Pinpoint the cell where the given text exists, returning its (X, Y) midpoint coordinate. 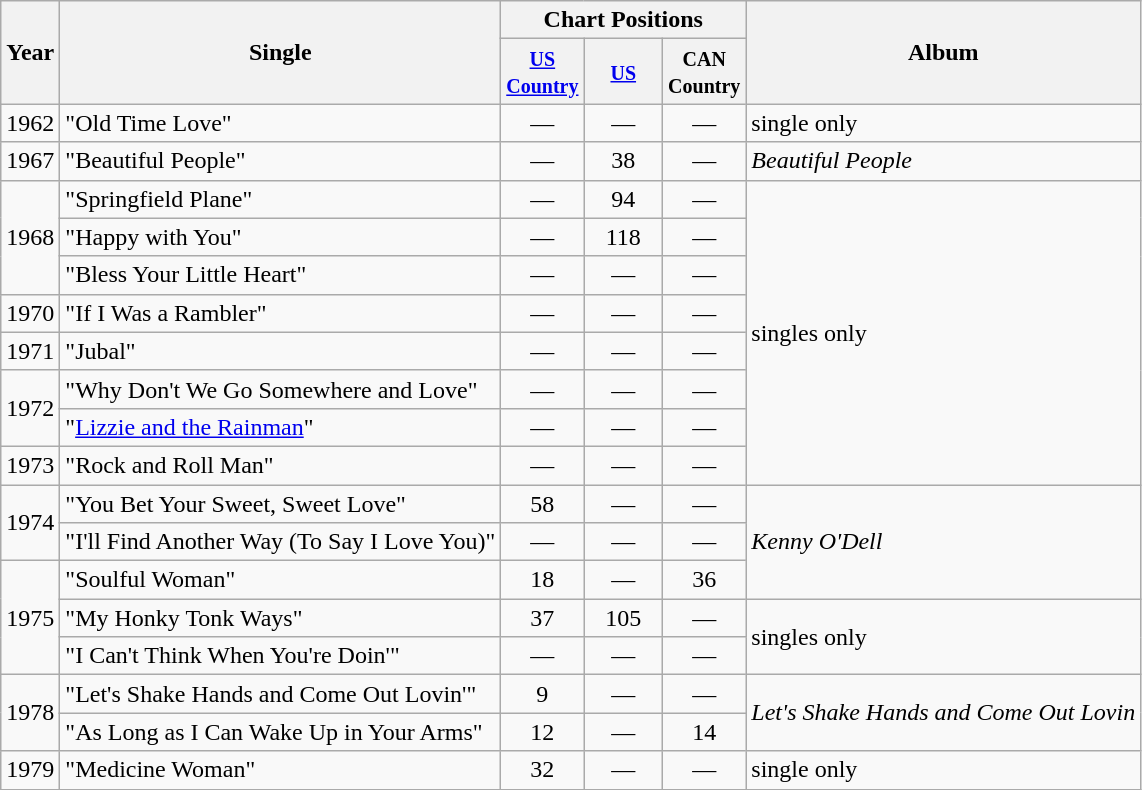
"My Honky Tonk Ways" (280, 618)
38 (624, 161)
12 (542, 732)
"Let's Shake Hands and Come Out Lovin'" (280, 694)
Chart Positions (624, 20)
"As Long as I Can Wake Up in Your Arms" (280, 732)
14 (704, 732)
9 (542, 694)
"Springfield Plane" (280, 199)
Beautiful People (944, 161)
"Jubal" (280, 351)
Kenny O'Dell (944, 541)
1970 (30, 313)
Year (30, 52)
US Country (542, 72)
1962 (30, 123)
1971 (30, 351)
Let's Shake Hands and Come Out Lovin (944, 713)
94 (624, 199)
"Soulful Woman" (280, 580)
1972 (30, 408)
37 (542, 618)
118 (624, 237)
"Beautiful People" (280, 161)
1978 (30, 713)
1974 (30, 522)
58 (542, 503)
Single (280, 52)
1973 (30, 465)
CAN Country (704, 72)
32 (542, 770)
"Bless Your Little Heart" (280, 275)
Album (944, 52)
105 (624, 618)
"I Can't Think When You're Doin'" (280, 656)
"Why Don't We Go Somewhere and Love" (280, 389)
"Medicine Woman" (280, 770)
"If I Was a Rambler" (280, 313)
18 (542, 580)
1975 (30, 618)
1979 (30, 770)
"I'll Find Another Way (To Say I Love You)" (280, 542)
"Rock and Roll Man" (280, 465)
"Old Time Love" (280, 123)
"You Bet Your Sweet, Sweet Love" (280, 503)
1968 (30, 237)
"Lizzie and the Rainman" (280, 427)
36 (704, 580)
US (624, 72)
1967 (30, 161)
"Happy with You" (280, 237)
